Search for the cell housing the specified text and yield its (x, y) center coordinate. 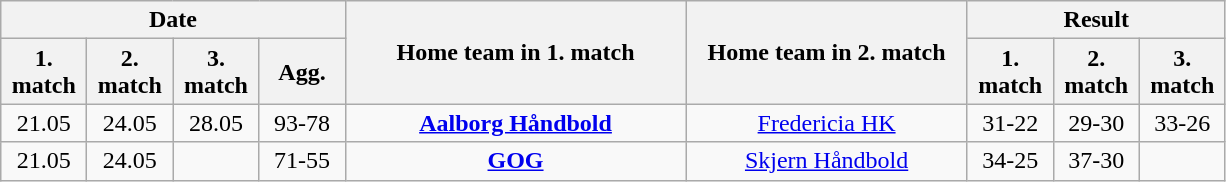
Date (173, 20)
93-78 (302, 123)
31-22 (1010, 123)
37-30 (1096, 161)
Result (1096, 20)
GOG (516, 161)
29-30 (1096, 123)
Skjern Håndbold (826, 161)
Home team in 2. match (826, 52)
Aalborg Håndbold (516, 123)
34-25 (1010, 161)
28.05 (216, 123)
33-26 (1182, 123)
Agg. (302, 72)
71-55 (302, 161)
Home team in 1. match (516, 52)
Fredericia HK (826, 123)
